Detect which cell encompasses the target text, then output its [X, Y] center coordinate. 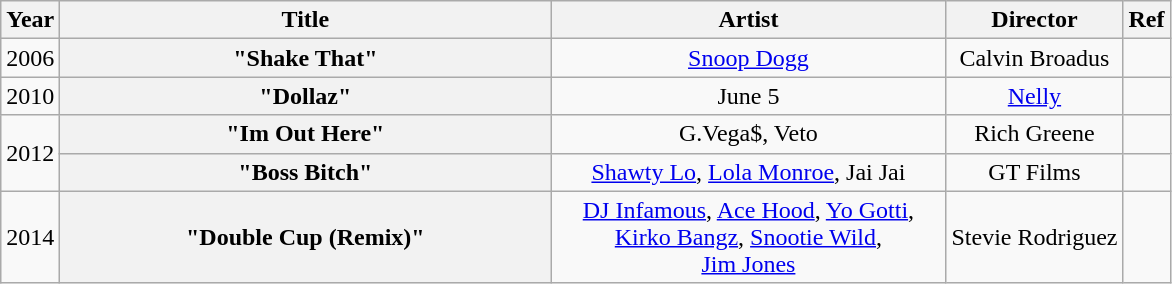
Rich Greene [1034, 134]
"Im Out Here" [306, 134]
Snoop Dogg [748, 58]
2012 [30, 153]
2010 [30, 96]
"Dollaz" [306, 96]
Ref [1146, 20]
Director [1034, 20]
Calvin Broadus [1034, 58]
"Shake That" [306, 58]
"Boss Bitch" [306, 172]
2014 [30, 237]
2006 [30, 58]
Title [306, 20]
G.Vega$, Veto [748, 134]
Year [30, 20]
Nelly [1034, 96]
"Double Cup (Remix)" [306, 237]
Shawty Lo, Lola Monroe, Jai Jai [748, 172]
Stevie Rodriguez [1034, 237]
DJ Infamous, Ace Hood, Yo Gotti, Kirko Bangz, Snootie Wild,Jim Jones [748, 237]
GT Films [1034, 172]
Artist [748, 20]
June 5 [748, 96]
